Detect which cell encompasses the target text, then output its [x, y] center coordinate. 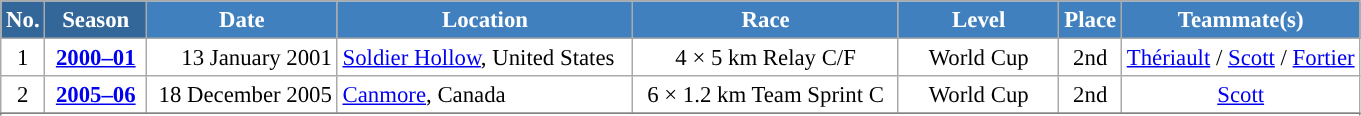
13 January 2001 [242, 58]
Thériault / Scott / Fortier [1240, 58]
Level [978, 20]
Scott [1240, 95]
No. [23, 20]
2005–06 [96, 95]
Race [766, 20]
2000–01 [96, 58]
18 December 2005 [242, 95]
Place [1090, 20]
Teammate(s) [1240, 20]
4 × 5 km Relay C/F [766, 58]
1 [23, 58]
Season [96, 20]
Location [485, 20]
6 × 1.2 km Team Sprint C [766, 95]
Soldier Hollow, United States [485, 58]
2 [23, 95]
Date [242, 20]
Canmore, Canada [485, 95]
